Return [X, Y] of the center of cell containing provided text 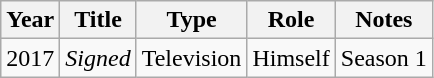
Type [192, 20]
Himself [291, 58]
Notes [384, 20]
Season 1 [384, 58]
Title [98, 20]
Signed [98, 58]
Year [30, 20]
2017 [30, 58]
Television [192, 58]
Role [291, 20]
